Extract the (x, y) coordinate from the center of the cell holding the provided text.  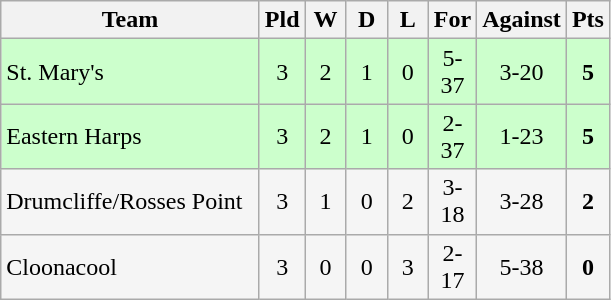
5-38 (522, 266)
1-23 (522, 136)
Pts (588, 20)
5-37 (452, 72)
Team (130, 20)
3-18 (452, 202)
Drumcliffe/Rosses Point (130, 202)
2-17 (452, 266)
Against (522, 20)
D (366, 20)
W (326, 20)
For (452, 20)
Cloonacool (130, 266)
Eastern Harps (130, 136)
3-20 (522, 72)
Pld (282, 20)
L (408, 20)
3-28 (522, 202)
St. Mary's (130, 72)
2-37 (452, 136)
